Scan for the cell matching the given text and deliver its [X, Y] coordinate at center. 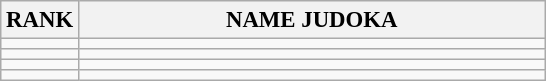
NAME JUDOKA [312, 20]
RANK [40, 20]
